Extract the (X, Y) coordinate from the center of the cell holding the provided text.  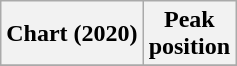
Chart (2020) (72, 34)
Peakposition (189, 34)
